Output the (x, y) coordinate of the center of the cell containing the given text.  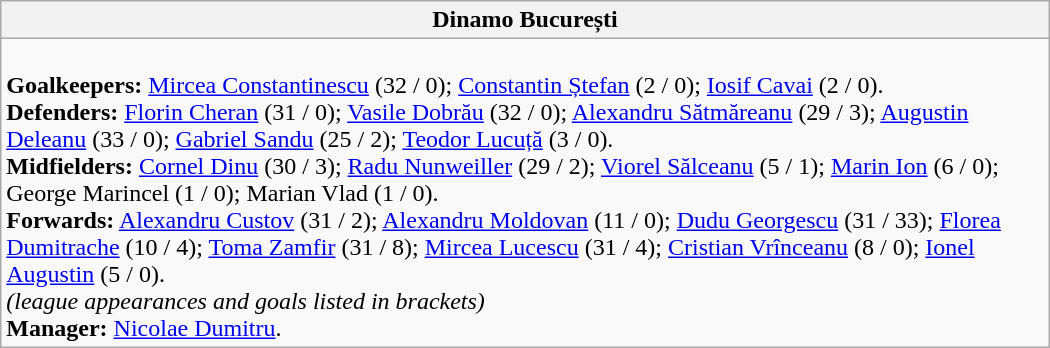
Dinamo București (525, 20)
